Provide the [x, y] coordinate of the cell's center where the given text is located.  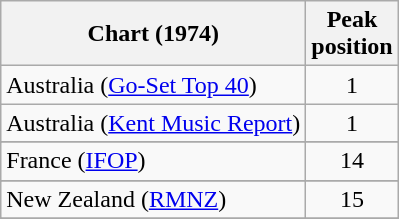
France (IFOP) [154, 161]
Australia (Go-Set Top 40) [154, 85]
Chart (1974) [154, 34]
Peakposition [352, 34]
New Zealand (RMNZ) [154, 199]
15 [352, 199]
14 [352, 161]
Australia (Kent Music Report) [154, 123]
